Identify which cell holds the provided text, then report its [X, Y] central coordinate. 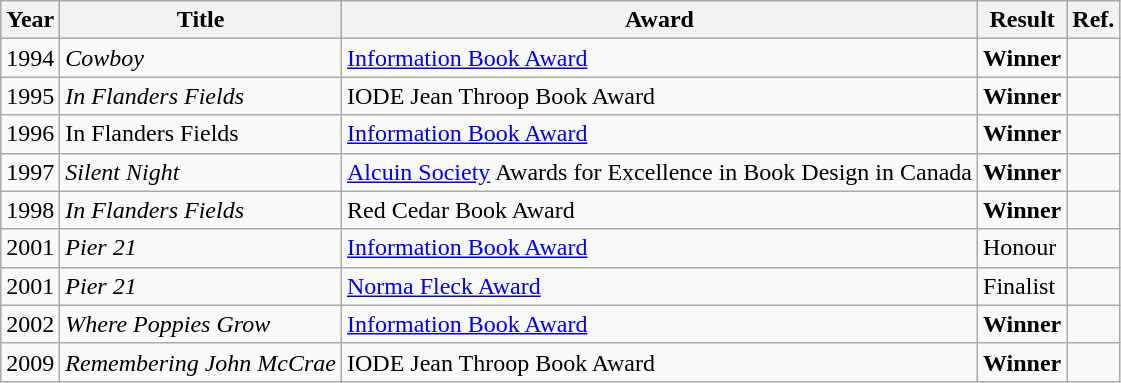
Red Cedar Book Award [659, 210]
1998 [30, 210]
Ref. [1094, 20]
Alcuin Society Awards for Excellence in Book Design in Canada [659, 172]
Finalist [1022, 286]
Where Poppies Grow [201, 324]
2009 [30, 362]
Year [30, 20]
1994 [30, 58]
1995 [30, 96]
Remembering John McCrae [201, 362]
Cowboy [201, 58]
2002 [30, 324]
Award [659, 20]
Norma Fleck Award [659, 286]
1996 [30, 134]
Honour [1022, 248]
Result [1022, 20]
Title [201, 20]
1997 [30, 172]
Silent Night [201, 172]
